Detect which cell encompasses the target text, then output its (X, Y) center coordinate. 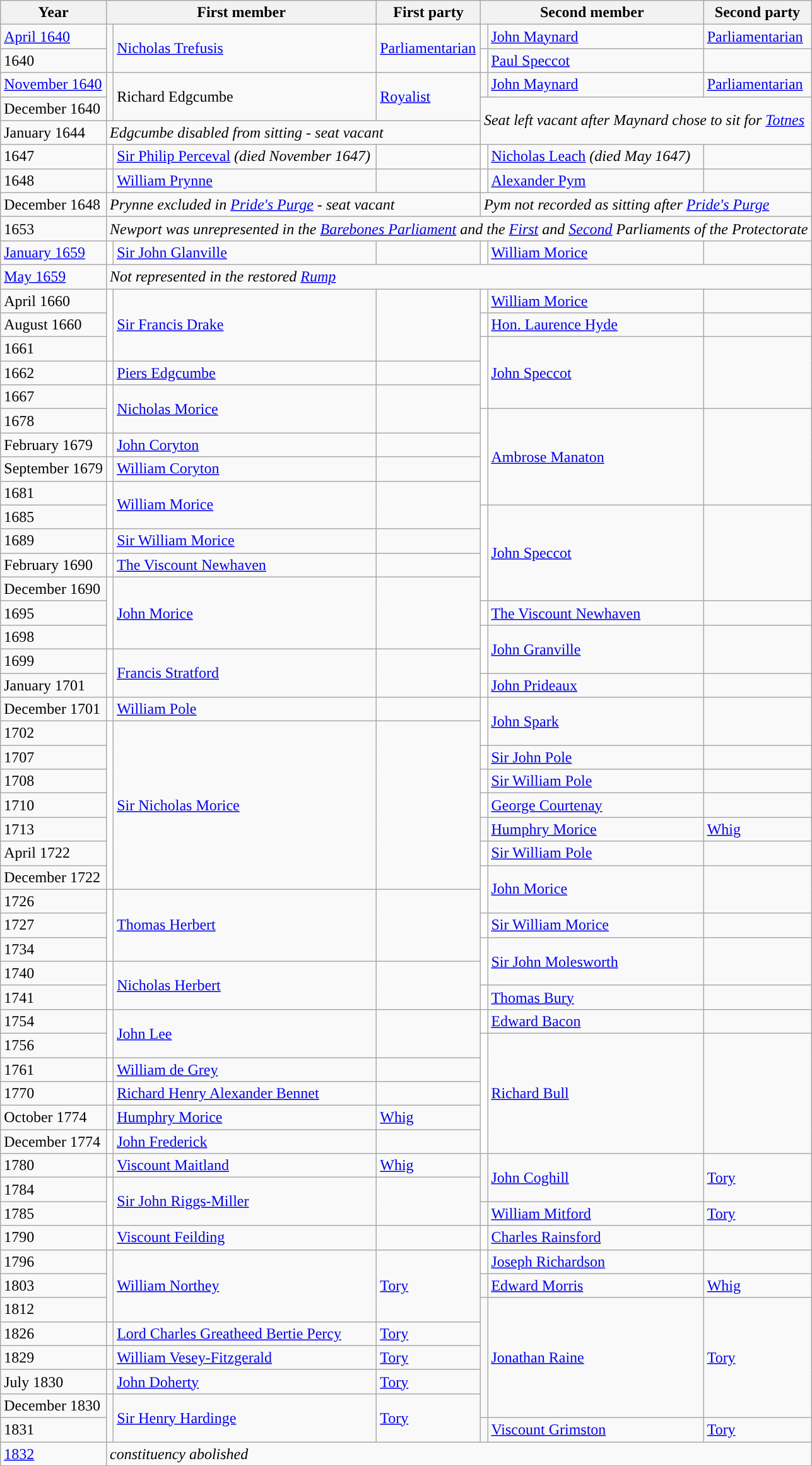
Lord Charles Greatheed Bertie Percy (245, 1333)
1678 (54, 421)
John Prideaux (596, 685)
1695 (54, 613)
1829 (54, 1357)
First party (429, 13)
Hon. Laurence Hyde (596, 325)
1662 (54, 373)
Nicholas Trefusis (245, 49)
1713 (54, 829)
February 1679 (54, 445)
Royalist (429, 97)
Richard Edgcumbe (245, 97)
Sir John Molesworth (596, 961)
William Mitford (596, 1214)
Sir Philip Perceval (died November 1647) (245, 157)
1734 (54, 949)
Sir John Riggs-Miller (245, 1202)
July 1830 (54, 1381)
1812 (54, 1309)
Sir Francis Drake (245, 325)
John Lee (245, 1033)
1707 (54, 757)
1796 (54, 1262)
Thomas Bury (596, 997)
William Coryton (245, 469)
Not represented in the restored Rump (458, 276)
Joseph Richardson (596, 1262)
1784 (54, 1190)
1726 (54, 901)
1710 (54, 805)
Year (54, 13)
Paul Speccot (596, 61)
April 1640 (54, 37)
September 1679 (54, 469)
January 1644 (54, 133)
April 1722 (54, 853)
1708 (54, 781)
1702 (54, 733)
Alexander Pym (596, 180)
Second member (592, 13)
Pym not recorded as sitting after Pride's Purge (645, 204)
Seat left vacant after Maynard chose to sit for Totnes (645, 121)
Edward Bacon (596, 1021)
Nicholas Leach (died May 1647) (596, 157)
1667 (54, 397)
August 1660 (54, 325)
1803 (54, 1286)
Viscount Grimston (596, 1429)
John Frederick (245, 1142)
1780 (54, 1166)
William Northey (245, 1286)
1741 (54, 997)
1648 (54, 180)
1831 (54, 1429)
Sir Nicholas Morice (245, 805)
Newport was unrepresented in the Barebones Parliament and the First and Second Parliaments of the Protectorate (458, 228)
William de Grey (245, 1070)
William Vesey-Fitzgerald (245, 1357)
William Prynne (245, 180)
Second party (757, 13)
1661 (54, 349)
Viscount Maitland (245, 1166)
Sir John Glanville (245, 252)
Sir John Pole (596, 757)
1761 (54, 1070)
December 1701 (54, 709)
1785 (54, 1214)
1699 (54, 661)
Edgcumbe disabled from sitting - seat vacant (293, 133)
Nicholas Herbert (245, 985)
1647 (54, 157)
December 1648 (54, 204)
1770 (54, 1094)
April 1660 (54, 301)
December 1722 (54, 877)
1756 (54, 1045)
1754 (54, 1021)
1832 (54, 1453)
1698 (54, 637)
Richard Bull (596, 1093)
1689 (54, 541)
May 1659 (54, 276)
November 1640 (54, 85)
1727 (54, 925)
1653 (54, 228)
February 1690 (54, 565)
Edward Morris (596, 1286)
Jonathan Raine (596, 1357)
George Courtenay (596, 805)
First member (241, 13)
Ambrose Manaton (596, 457)
Richard Henry Alexander Bennet (245, 1094)
1681 (54, 493)
January 1659 (54, 252)
1790 (54, 1238)
John Doherty (245, 1381)
Piers Edgcumbe (245, 373)
1640 (54, 61)
Charles Rainsford (596, 1238)
John Coryton (245, 445)
December 1830 (54, 1405)
1685 (54, 517)
constituency abolished (458, 1453)
Francis Stratford (245, 673)
Viscount Feilding (245, 1238)
John Coghill (596, 1178)
December 1640 (54, 109)
Prynne excluded in Pride's Purge - seat vacant (293, 204)
December 1690 (54, 589)
John Spark (596, 721)
William Pole (245, 709)
Sir Henry Hardinge (245, 1417)
October 1774 (54, 1118)
December 1774 (54, 1142)
1740 (54, 973)
January 1701 (54, 685)
Thomas Herbert (245, 925)
Nicholas Morice (245, 409)
John Granville (596, 649)
1826 (54, 1333)
